Locate the cell with the specified text and output its [x, y] center coordinate. 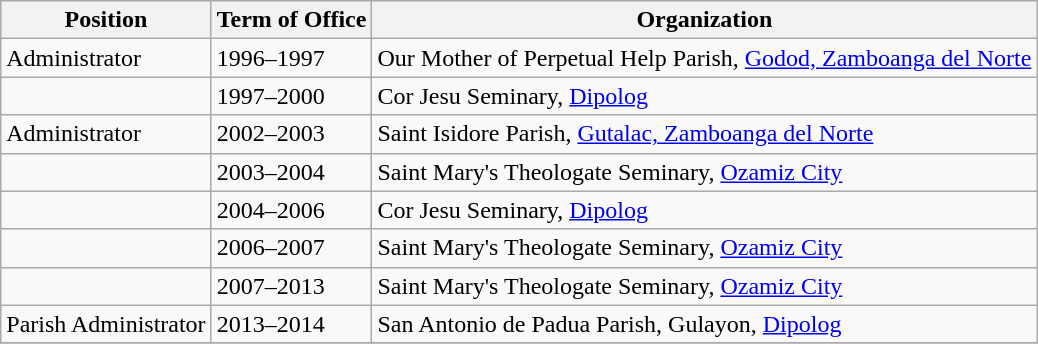
1997–2000 [292, 96]
Parish Administrator [106, 324]
Organization [704, 20]
Our Mother of Perpetual Help Parish, Godod, Zamboanga del Norte [704, 58]
2003–2004 [292, 172]
1996–1997 [292, 58]
2007–2013 [292, 286]
San Antonio de Padua Parish, Gulayon, Dipolog [704, 324]
2004–2006 [292, 210]
2002–2003 [292, 134]
Position [106, 20]
Term of Office [292, 20]
2013–2014 [292, 324]
Saint Isidore Parish, Gutalac, Zamboanga del Norte [704, 134]
2006–2007 [292, 248]
